Extract the (x, y) coordinate from the center of the cell holding the provided text.  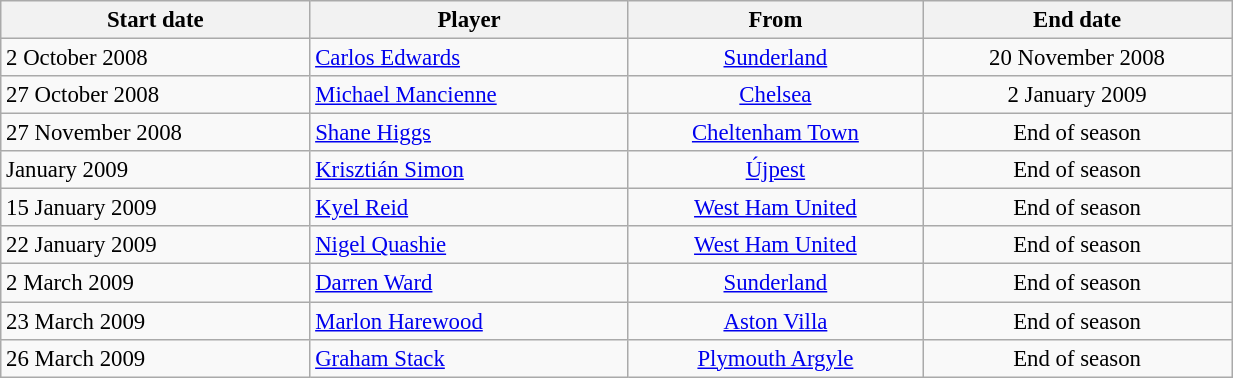
Darren Ward (469, 283)
Cheltenham Town (775, 133)
Shane Higgs (469, 133)
January 2009 (156, 170)
26 March 2009 (156, 358)
Graham Stack (469, 358)
End date (1076, 20)
Michael Mancienne (469, 95)
23 March 2009 (156, 321)
Chelsea (775, 95)
Aston Villa (775, 321)
15 January 2009 (156, 208)
Start date (156, 20)
Újpest (775, 170)
27 October 2008 (156, 95)
22 January 2009 (156, 245)
From (775, 20)
Carlos Edwards (469, 58)
27 November 2008 (156, 133)
Player (469, 20)
2 January 2009 (1076, 95)
20 November 2008 (1076, 58)
Krisztián Simon (469, 170)
Nigel Quashie (469, 245)
Kyel Reid (469, 208)
2 October 2008 (156, 58)
2 March 2009 (156, 283)
Plymouth Argyle (775, 358)
Marlon Harewood (469, 321)
